Find where the given text appears and provide that cell's center as [X, Y] coordinate. 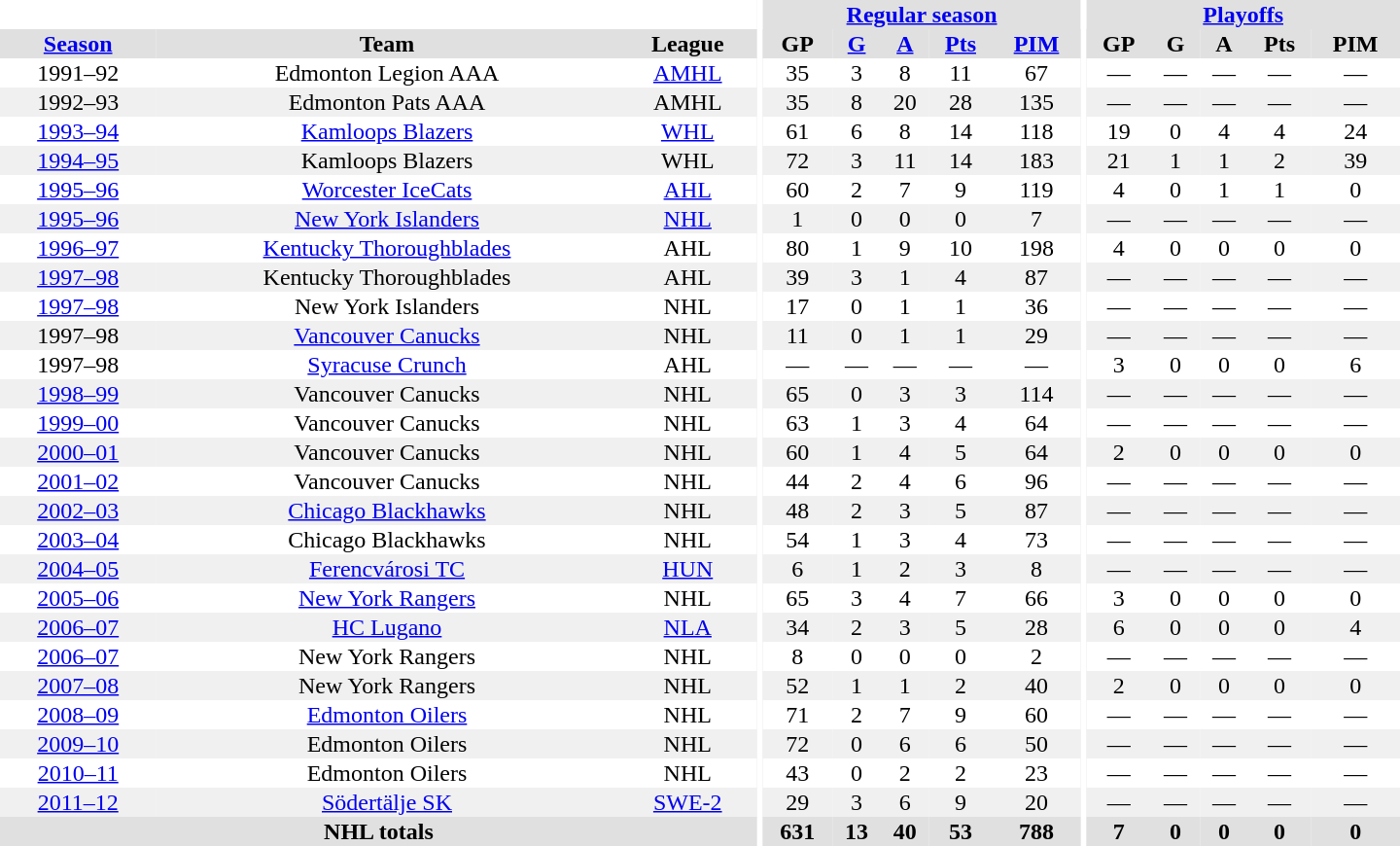
13 [857, 831]
2009–10 [78, 744]
73 [1036, 540]
2008–09 [78, 715]
17 [797, 306]
Syracuse Crunch [387, 365]
Ferencvárosi TC [387, 569]
52 [797, 686]
2001–02 [78, 481]
54 [797, 540]
36 [1036, 306]
1996–97 [78, 248]
23 [1036, 773]
HC Lugano [387, 627]
34 [797, 627]
80 [797, 248]
1992–93 [78, 102]
63 [797, 423]
Team [387, 44]
2002–03 [78, 511]
HUN [688, 569]
1993–94 [78, 131]
NHL totals [379, 831]
119 [1036, 190]
League [688, 44]
Season [78, 44]
2011–12 [78, 802]
788 [1036, 831]
21 [1118, 160]
48 [797, 511]
1994–95 [78, 160]
2004–05 [78, 569]
53 [961, 831]
Södertälje SK [387, 802]
135 [1036, 102]
2000–01 [78, 452]
1999–00 [78, 423]
1998–99 [78, 394]
118 [1036, 131]
66 [1036, 598]
183 [1036, 160]
Worcester IceCats [387, 190]
Regular season [922, 15]
631 [797, 831]
Edmonton Pats AAA [387, 102]
44 [797, 481]
10 [961, 248]
96 [1036, 481]
71 [797, 715]
NLA [688, 627]
1991–92 [78, 73]
19 [1118, 131]
SWE-2 [688, 802]
43 [797, 773]
50 [1036, 744]
24 [1355, 131]
Playoffs [1242, 15]
2010–11 [78, 773]
114 [1036, 394]
2003–04 [78, 540]
2007–08 [78, 686]
198 [1036, 248]
2005–06 [78, 598]
67 [1036, 73]
Edmonton Legion AAA [387, 73]
61 [797, 131]
